For the text-containing cell, return its midpoint in [x, y] coordinate format. 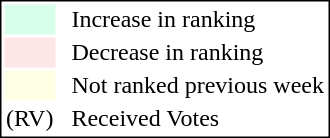
Decrease in ranking [198, 53]
Not ranked previous week [198, 85]
Received Votes [198, 119]
(RV) [29, 119]
Increase in ranking [198, 19]
